Capture the cell that displays the provided text and extract its (x, y) central coordinate. 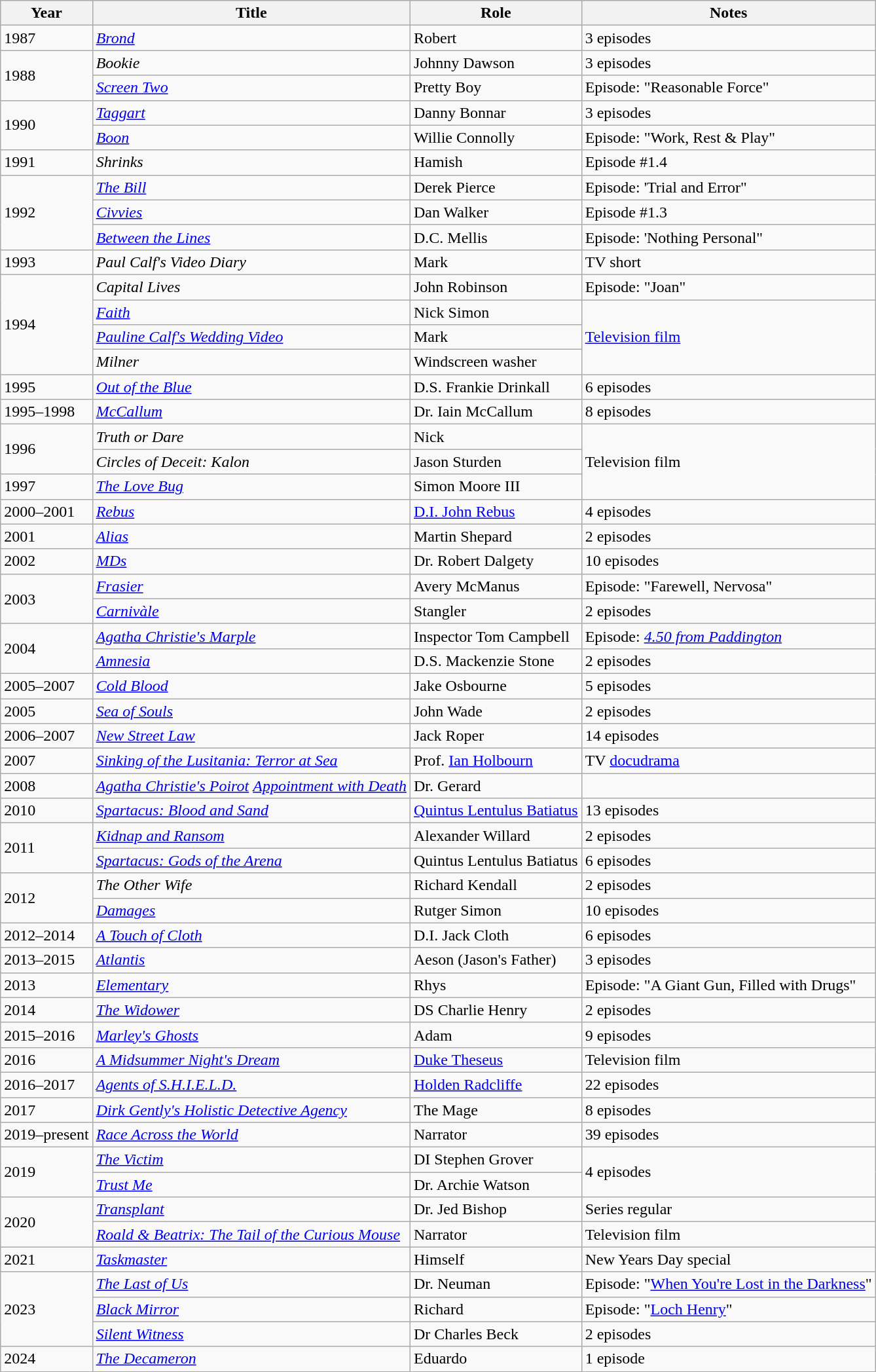
1992 (46, 212)
McCallum (251, 412)
Episode: "Joan" (728, 287)
5 episodes (728, 686)
Danny Bonnar (496, 113)
13 episodes (728, 811)
Episode: "Loch Henry" (728, 1309)
D.S. Frankie Drinkall (496, 387)
Nick Simon (496, 312)
Dr. Robert Dalgety (496, 561)
D.I. John Rebus (496, 511)
Amnesia (251, 661)
Episode: 'Trial and Error" (728, 187)
Atlantis (251, 960)
A Touch of Cloth (251, 935)
Episode: 4.50 from Paddington (728, 636)
Shrinks (251, 162)
Episode: "A Giant Gun, Filled with Drugs" (728, 985)
D.C. Mellis (496, 237)
Alias (251, 536)
2013 (46, 985)
Sinking of the Lusitania: Terror at Sea (251, 761)
Dr. Neuman (496, 1284)
1994 (46, 324)
Circles of Deceit: Kalon (251, 462)
Between the Lines (251, 237)
1996 (46, 449)
Series regular (728, 1210)
D.I. Jack Cloth (496, 935)
The Mage (496, 1110)
Spartacus: Blood and Sand (251, 811)
Transplant (251, 1210)
39 episodes (728, 1135)
New Street Law (251, 736)
Episode #1.4 (728, 162)
The Love Bug (251, 487)
Damages (251, 910)
Spartacus: Gods of the Arena (251, 861)
2000–2001 (46, 511)
14 episodes (728, 736)
Holden Radcliffe (496, 1085)
Prof. Ian Holbourn (496, 761)
2012–2014 (46, 935)
2016–2017 (46, 1085)
Dr. Jed Bishop (496, 1210)
Willie Connolly (496, 138)
Hamish (496, 162)
Truth or Dare (251, 437)
Derek Pierce (496, 187)
John Wade (496, 711)
Adam (496, 1035)
Jason Sturden (496, 462)
Dr. Gerard (496, 786)
DS Charlie Henry (496, 1010)
Rhys (496, 985)
Rutger Simon (496, 910)
Agatha Christie's Marple (251, 636)
Agatha Christie's Poirot Appointment with Death (251, 786)
Frasier (251, 586)
2017 (46, 1110)
2012 (46, 898)
1991 (46, 162)
2016 (46, 1060)
Black Mirror (251, 1309)
2004 (46, 648)
Episode #1.3 (728, 212)
Dan Walker (496, 212)
John Robinson (496, 287)
Dirk Gently's Holistic Detective Agency (251, 1110)
TV docudrama (728, 761)
1987 (46, 38)
1990 (46, 125)
2021 (46, 1259)
Milner (251, 362)
Alexander Willard (496, 836)
Roald & Beatrix: The Tail of the Curious Mouse (251, 1234)
Paul Calf's Video Diary (251, 262)
Bookie (251, 63)
9 episodes (728, 1035)
The Last of Us (251, 1284)
Civvies (251, 212)
2002 (46, 561)
Dr. Iain McCallum (496, 412)
Race Across the World (251, 1135)
Pauline Calf's Wedding Video (251, 337)
1995 (46, 387)
Rebus (251, 511)
Year (46, 13)
Himself (496, 1259)
2020 (46, 1222)
Episode: "Reasonable Force" (728, 88)
1997 (46, 487)
Windscreen washer (496, 362)
The Other Wife (251, 885)
The Widower (251, 1010)
Eduardo (496, 1359)
Episode: "When You're Lost in the Darkness" (728, 1284)
2014 (46, 1010)
Faith (251, 312)
Johnny Dawson (496, 63)
New Years Day special (728, 1259)
2008 (46, 786)
Robert (496, 38)
1993 (46, 262)
2024 (46, 1359)
1995–1998 (46, 412)
Avery McManus (496, 586)
Dr Charles Beck (496, 1334)
2015–2016 (46, 1035)
2013–2015 (46, 960)
Brond (251, 38)
2019 (46, 1172)
Capital Lives (251, 287)
1 episode (728, 1359)
Carnivàle (251, 611)
The Bill (251, 187)
Episode: "Farewell, Nervosa" (728, 586)
Silent Witness (251, 1334)
D.S. Mackenzie Stone (496, 661)
Marley's Ghosts (251, 1035)
Dr. Archie Watson (496, 1185)
Jack Roper (496, 736)
Cold Blood (251, 686)
Martin Shepard (496, 536)
Agents of S.H.I.E.L.D. (251, 1085)
Episode: "Work, Rest & Play" (728, 138)
Pretty Boy (496, 88)
Screen Two (251, 88)
Role (496, 13)
MDs (251, 561)
Taggart (251, 113)
Taskmaster (251, 1259)
2005 (46, 711)
Kidnap and Ransom (251, 836)
2007 (46, 761)
Episode: 'Nothing Personal" (728, 237)
Elementary (251, 985)
The Decameron (251, 1359)
Jake Osbourne (496, 686)
Simon Moore III (496, 487)
Out of the Blue (251, 387)
Trust Me (251, 1185)
Sea of Souls (251, 711)
Boon (251, 138)
Stangler (496, 611)
2003 (46, 599)
Nick (496, 437)
A Midsummer Night's Dream (251, 1060)
Duke Theseus (496, 1060)
2019–present (46, 1135)
TV short (728, 262)
DI Stephen Grover (496, 1160)
Aeson (Jason's Father) (496, 960)
2023 (46, 1309)
The Victim (251, 1160)
1988 (46, 75)
2005–2007 (46, 686)
2011 (46, 848)
Richard Kendall (496, 885)
Notes (728, 13)
2001 (46, 536)
Title (251, 13)
Inspector Tom Campbell (496, 636)
2010 (46, 811)
2006–2007 (46, 736)
Richard (496, 1309)
22 episodes (728, 1085)
